Scan for the cell matching the given text and deliver its [x, y] coordinate at center. 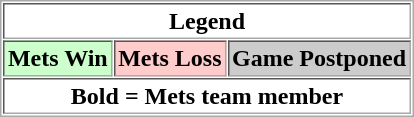
Game Postponed [320, 58]
Legend [206, 21]
Bold = Mets team member [206, 96]
Mets Win [58, 58]
Mets Loss [170, 58]
